Output the (x, y) coordinate of the center of the cell containing the given text.  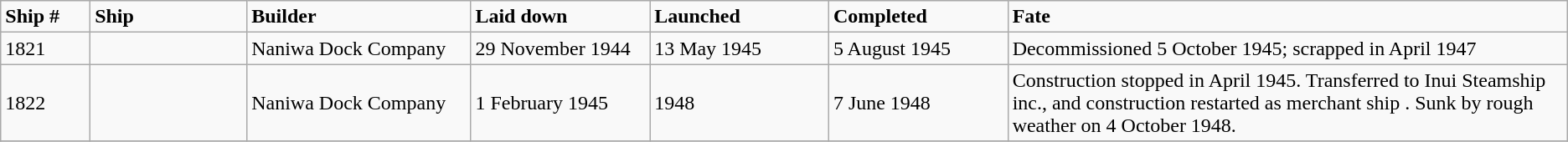
Laid down (560, 17)
1822 (45, 103)
Completed (918, 17)
Builder (358, 17)
1948 (740, 103)
Fate (1287, 17)
Ship (169, 17)
5 August 1945 (918, 48)
1 February 1945 (560, 103)
13 May 1945 (740, 48)
Launched (740, 17)
29 November 1944 (560, 48)
7 June 1948 (918, 103)
Decommissioned 5 October 1945; scrapped in April 1947 (1287, 48)
Ship # (45, 17)
1821 (45, 48)
